Return the [X, Y] coordinate for the center point of the cell that contains the specified text.  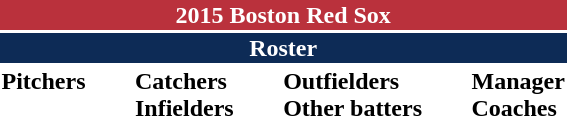
2015 Boston Red Sox [283, 15]
Roster [283, 48]
